Detect which cell encompasses the target text, then output its (x, y) center coordinate. 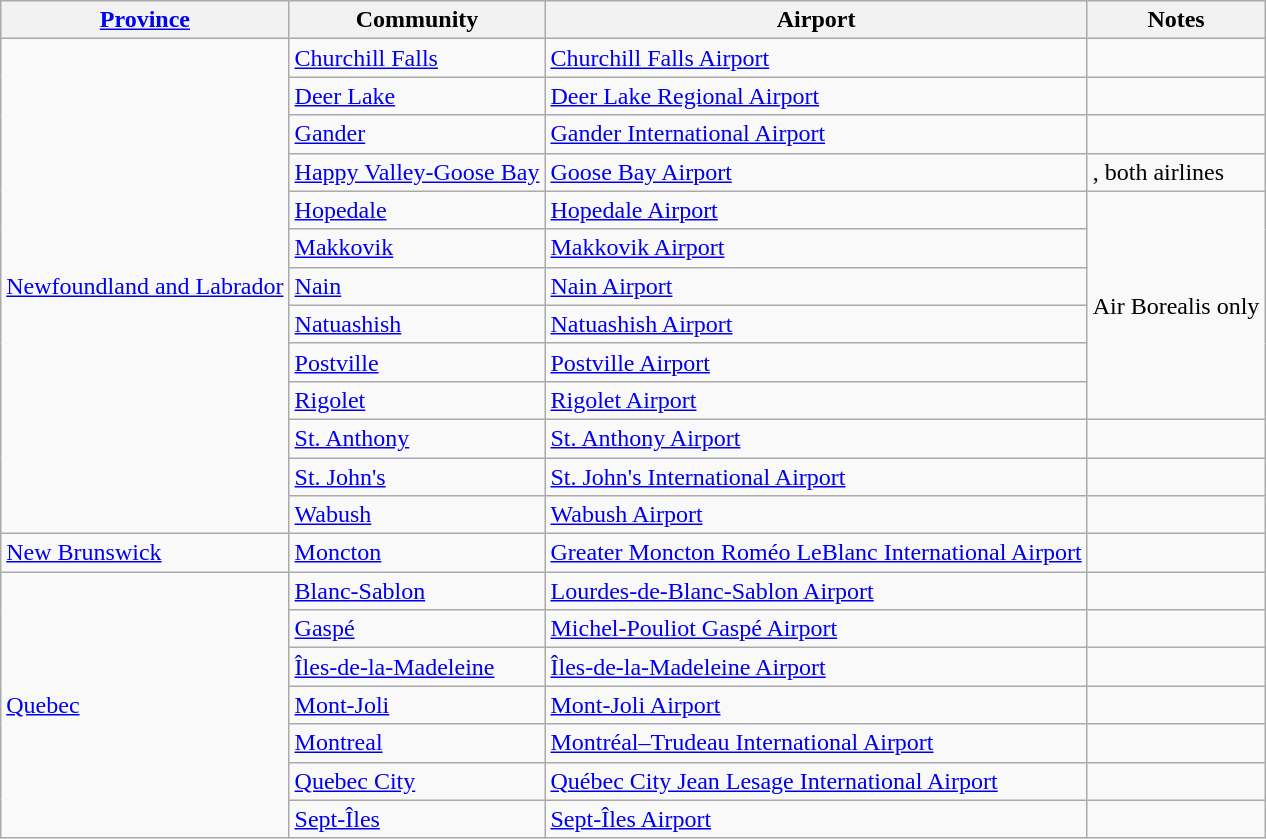
St. Anthony Airport (816, 438)
Wabush Airport (816, 515)
Moncton (417, 553)
Îles-de-la-Madeleine (417, 667)
Postville Airport (816, 362)
New Brunswick (145, 553)
Natuashish (417, 324)
Montréal–Trudeau International Airport (816, 743)
Quebec (145, 705)
Nain (417, 286)
Nain Airport (816, 286)
Makkovik Airport (816, 248)
Community (417, 20)
Rigolet (417, 400)
Montreal (417, 743)
Province (145, 20)
, both airlines (1176, 172)
Makkovik (417, 248)
Natuashish Airport (816, 324)
Churchill Falls (417, 58)
Gander (417, 134)
Goose Bay Airport (816, 172)
Québec City Jean Lesage International Airport (816, 781)
Rigolet Airport (816, 400)
Newfoundland and Labrador (145, 286)
Postville (417, 362)
Gaspé (417, 629)
Deer Lake Regional Airport (816, 96)
St. John's International Airport (816, 477)
Greater Moncton Roméo LeBlanc International Airport (816, 553)
Gander International Airport (816, 134)
Notes (1176, 20)
Hopedale (417, 210)
Churchill Falls Airport (816, 58)
St. John's (417, 477)
Michel-Pouliot Gaspé Airport (816, 629)
Îles-de-la-Madeleine Airport (816, 667)
Deer Lake (417, 96)
Mont-Joli Airport (816, 705)
Sept-Îles Airport (816, 819)
Airport (816, 20)
Quebec City (417, 781)
Blanc-Sablon (417, 591)
Wabush (417, 515)
Happy Valley-Goose Bay (417, 172)
Sept-Îles (417, 819)
Hopedale Airport (816, 210)
Mont-Joli (417, 705)
St. Anthony (417, 438)
Lourdes-de-Blanc-Sablon Airport (816, 591)
Air Borealis only (1176, 305)
